Search for the cell housing the specified text and yield its (X, Y) center coordinate. 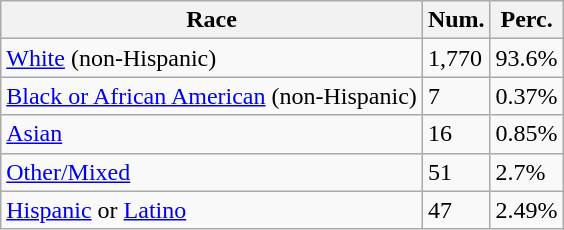
0.85% (526, 134)
White (non-Hispanic) (212, 58)
Perc. (526, 20)
Other/Mixed (212, 172)
2.7% (526, 172)
Asian (212, 134)
Num. (456, 20)
1,770 (456, 58)
2.49% (526, 210)
51 (456, 172)
0.37% (526, 96)
16 (456, 134)
7 (456, 96)
47 (456, 210)
Race (212, 20)
93.6% (526, 58)
Hispanic or Latino (212, 210)
Black or African American (non-Hispanic) (212, 96)
